Detect which cell encompasses the target text, then output its [X, Y] center coordinate. 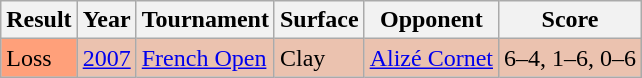
Opponent [431, 20]
Alizé Cornet [431, 58]
Year [106, 20]
Loss [39, 58]
Surface [319, 20]
Clay [319, 58]
French Open [205, 58]
Score [570, 20]
Result [39, 20]
6–4, 1–6, 0–6 [570, 58]
Tournament [205, 20]
2007 [106, 58]
